Search for the cell housing the specified text and yield its [x, y] center coordinate. 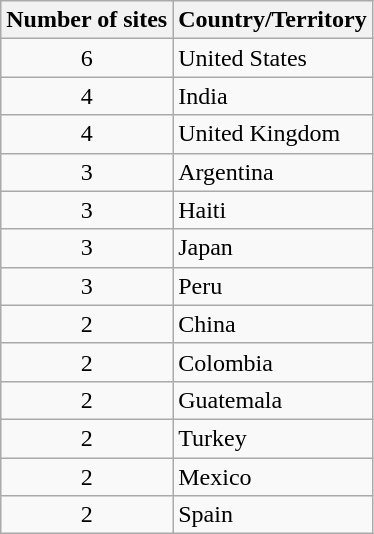
Argentina [272, 172]
Spain [272, 515]
United Kingdom [272, 134]
United States [272, 58]
Colombia [272, 362]
Number of sites [87, 20]
Country/Territory [272, 20]
6 [87, 58]
Peru [272, 286]
Japan [272, 248]
India [272, 96]
Haiti [272, 210]
Guatemala [272, 400]
Turkey [272, 438]
China [272, 324]
Mexico [272, 477]
